Search for the cell housing the specified text and yield its (x, y) center coordinate. 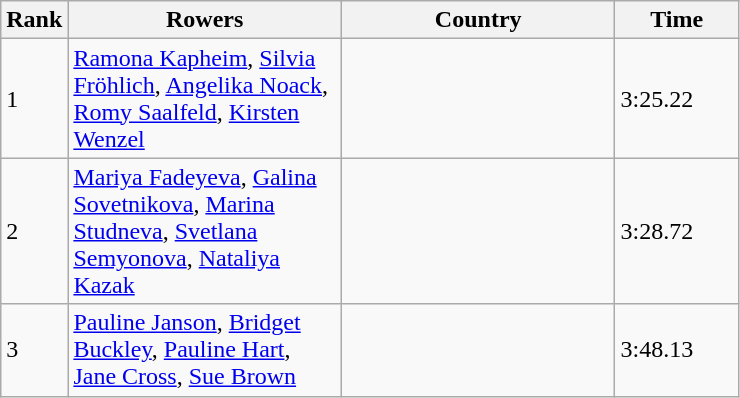
Pauline Janson, Bridget Buckley, Pauline Hart, Jane Cross, Sue Brown (205, 350)
3 (34, 350)
Rank (34, 20)
Country (478, 20)
3:28.72 (677, 231)
Mariya Fadeyeva, Galina Sovetnikova, Marina Studneva, Svetlana Semyonova, Nataliya Kazak (205, 231)
Ramona Kapheim, Silvia Fröhlich, Angelika Noack, Romy Saalfeld, Kirsten Wenzel (205, 98)
Rowers (205, 20)
3:25.22 (677, 98)
Time (677, 20)
3:48.13 (677, 350)
2 (34, 231)
1 (34, 98)
